For the text-containing cell, return its midpoint in (X, Y) coordinate format. 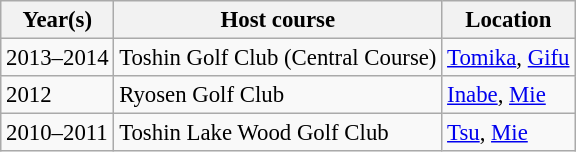
Inabe, Mie (508, 95)
Host course (278, 20)
2010–2011 (58, 133)
Tomika, Gifu (508, 58)
Location (508, 20)
2013–2014 (58, 58)
Toshin Lake Wood Golf Club (278, 133)
2012 (58, 95)
Ryosen Golf Club (278, 95)
Toshin Golf Club (Central Course) (278, 58)
Tsu, Mie (508, 133)
Year(s) (58, 20)
